Output the (x, y) coordinate of the center of the cell containing the given text.  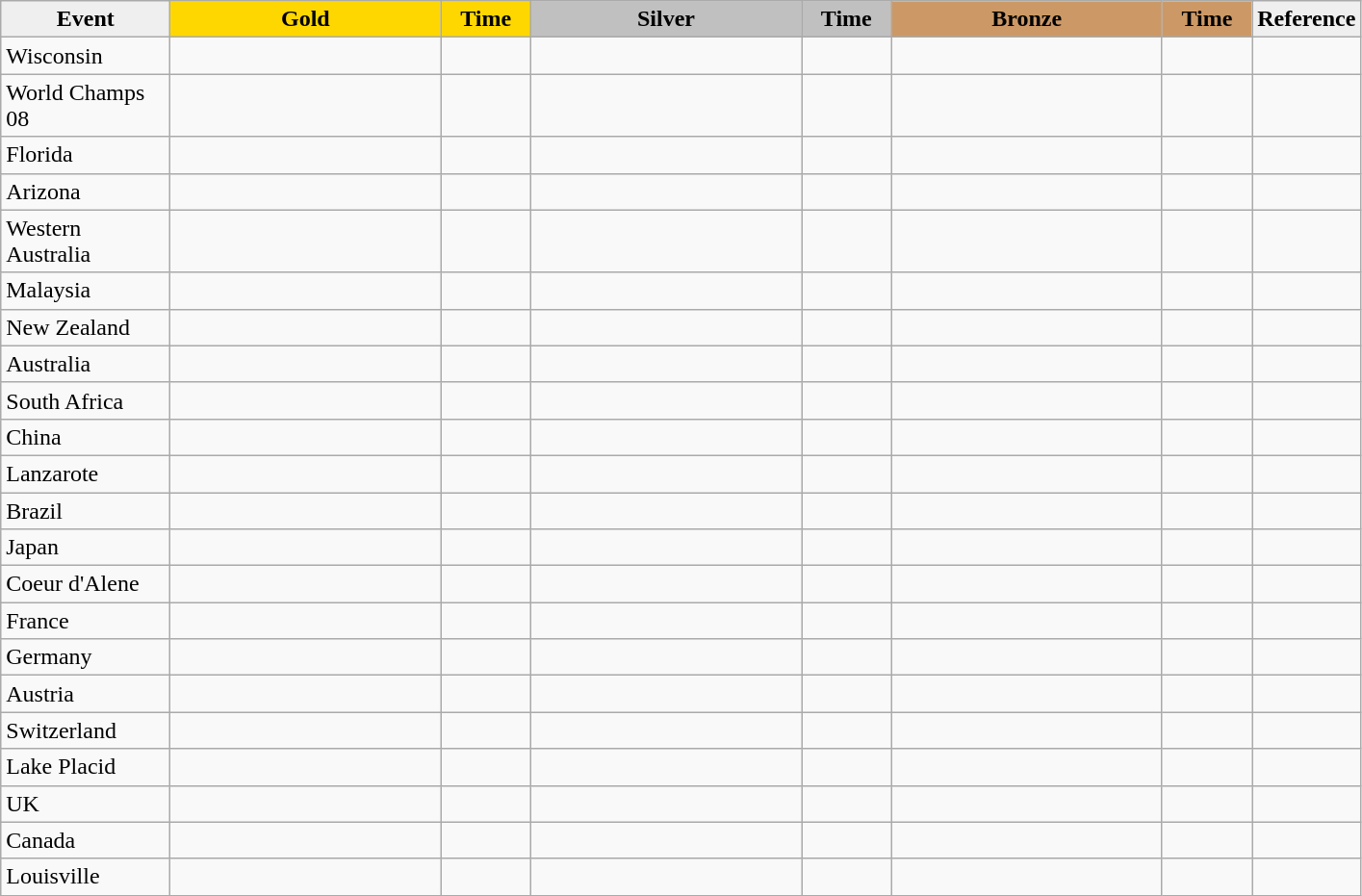
Austria (86, 694)
Event (86, 19)
Australia (86, 364)
Wisconsin (86, 56)
Malaysia (86, 291)
UK (86, 804)
China (86, 437)
Switzerland (86, 730)
World Champs 08 (86, 106)
Arizona (86, 192)
Germany (86, 657)
Lanzarote (86, 474)
Louisville (86, 877)
New Zealand (86, 327)
Coeur d'Alene (86, 584)
France (86, 621)
Gold (306, 19)
Silver (666, 19)
Lake Placid (86, 767)
Japan (86, 548)
Florida (86, 155)
South Africa (86, 400)
Canada (86, 840)
Reference (1307, 19)
Bronze (1026, 19)
Brazil (86, 511)
Western Australia (86, 241)
